Find where the given text appears and provide that cell's center as (X, Y) coordinate. 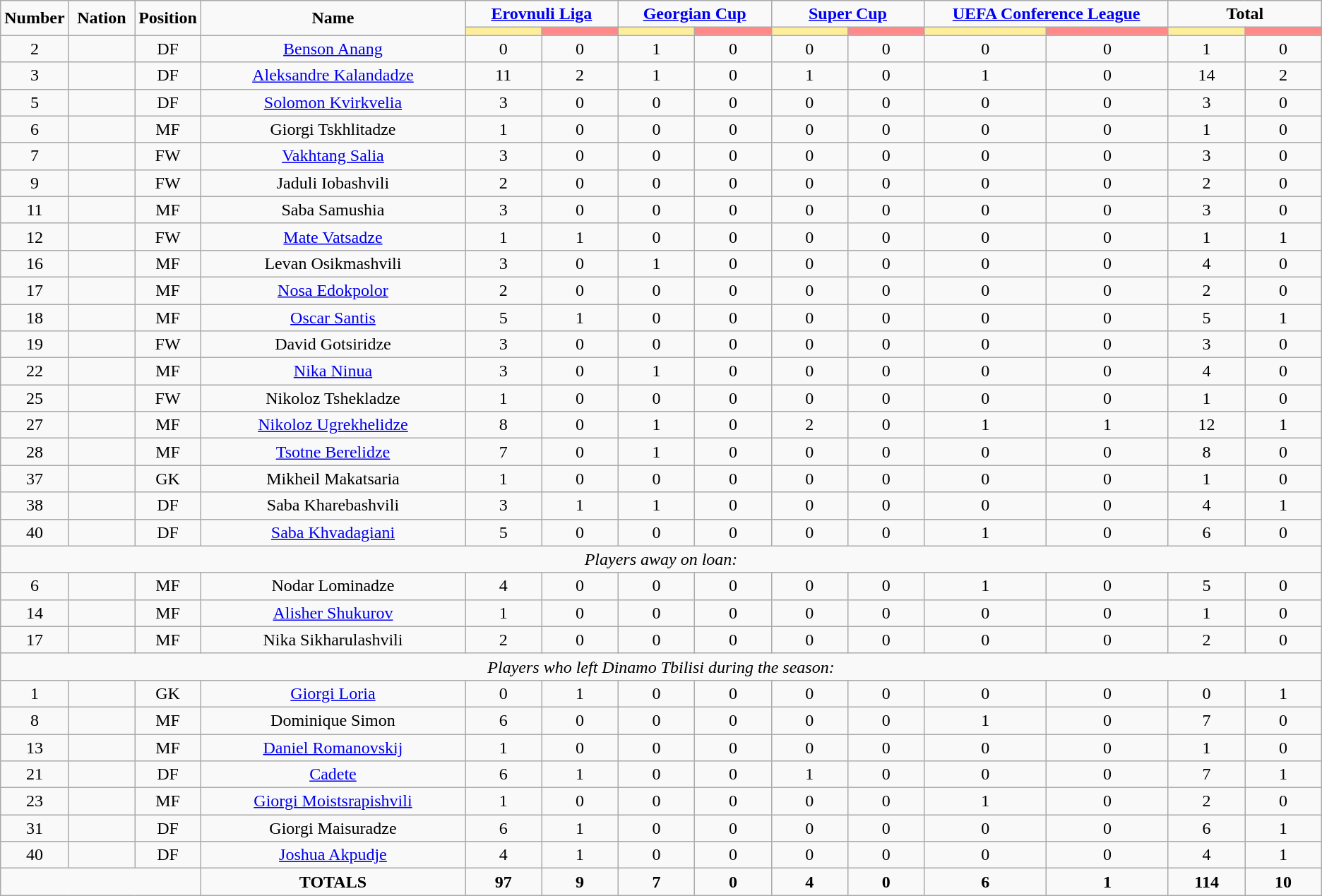
Super Cup (847, 14)
97 (503, 882)
Aleksandre Kalandadze (333, 76)
Total (1244, 14)
19 (35, 345)
Oscar Santis (333, 317)
114 (1206, 882)
Giorgi Tskhlitadze (333, 129)
Nika Ninua (333, 371)
13 (35, 748)
Saba Samushia (333, 210)
TOTALS (333, 882)
Benson Anang (333, 49)
Tsotne Berelidze (333, 452)
Mate Vatsadze (333, 237)
Daniel Romanovskij (333, 748)
Dominique Simon (333, 720)
Giorgi Moistsrapishvili (333, 801)
10 (1283, 882)
Players away on loan: (661, 559)
27 (35, 425)
Players who left Dinamo Tbilisi during the season: (661, 667)
25 (35, 398)
31 (35, 828)
UEFA Conference League (1047, 14)
Vakhtang Salia (333, 156)
Levan Osikmashvili (333, 263)
37 (35, 479)
22 (35, 371)
Joshua Akpudje (333, 855)
Nation (102, 18)
David Gotsiridze (333, 345)
38 (35, 506)
Nika Sikharulashvili (333, 640)
Saba Kharebashvili (333, 506)
Giorgi Maisuradze (333, 828)
Nikoloz Tshekladze (333, 398)
Nodar Lominadze (333, 586)
Mikheil Makatsaria (333, 479)
Nikoloz Ugrekhelidze (333, 425)
Alisher Shukurov (333, 613)
Giorgi Loria (333, 693)
Nosa Edokpolor (333, 290)
Name (333, 18)
Erovnuli Liga (541, 14)
Position (168, 18)
Georgian Cup (695, 14)
16 (35, 263)
Saba Khvadagiani (333, 532)
Jaduli Iobashvili (333, 183)
Solomon Kvirkvelia (333, 102)
21 (35, 775)
28 (35, 452)
23 (35, 801)
Cadete (333, 775)
Number (35, 18)
18 (35, 317)
